Capture the cell that displays the provided text and extract its (x, y) central coordinate. 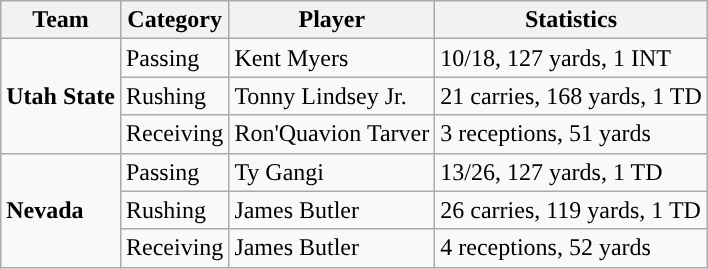
26 carries, 119 yards, 1 TD (572, 210)
Ron'Quavion Tarver (332, 134)
Category (174, 20)
Statistics (572, 20)
Nevada (61, 210)
10/18, 127 yards, 1 INT (572, 58)
Utah State (61, 96)
Team (61, 20)
4 receptions, 52 yards (572, 248)
Player (332, 20)
13/26, 127 yards, 1 TD (572, 172)
3 receptions, 51 yards (572, 134)
21 carries, 168 yards, 1 TD (572, 96)
Tonny Lindsey Jr. (332, 96)
Kent Myers (332, 58)
Ty Gangi (332, 172)
